Detect which cell encompasses the target text, then output its [X, Y] center coordinate. 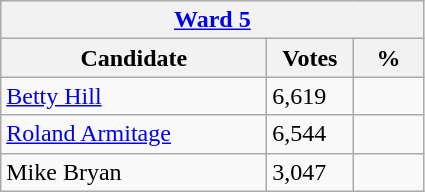
6,544 [310, 134]
Ward 5 [212, 20]
Mike Bryan [134, 172]
3,047 [310, 172]
Betty Hill [134, 96]
Votes [310, 58]
Roland Armitage [134, 134]
% [388, 58]
6,619 [310, 96]
Candidate [134, 58]
